Scan for the cell matching the given text and deliver its [x, y] coordinate at center. 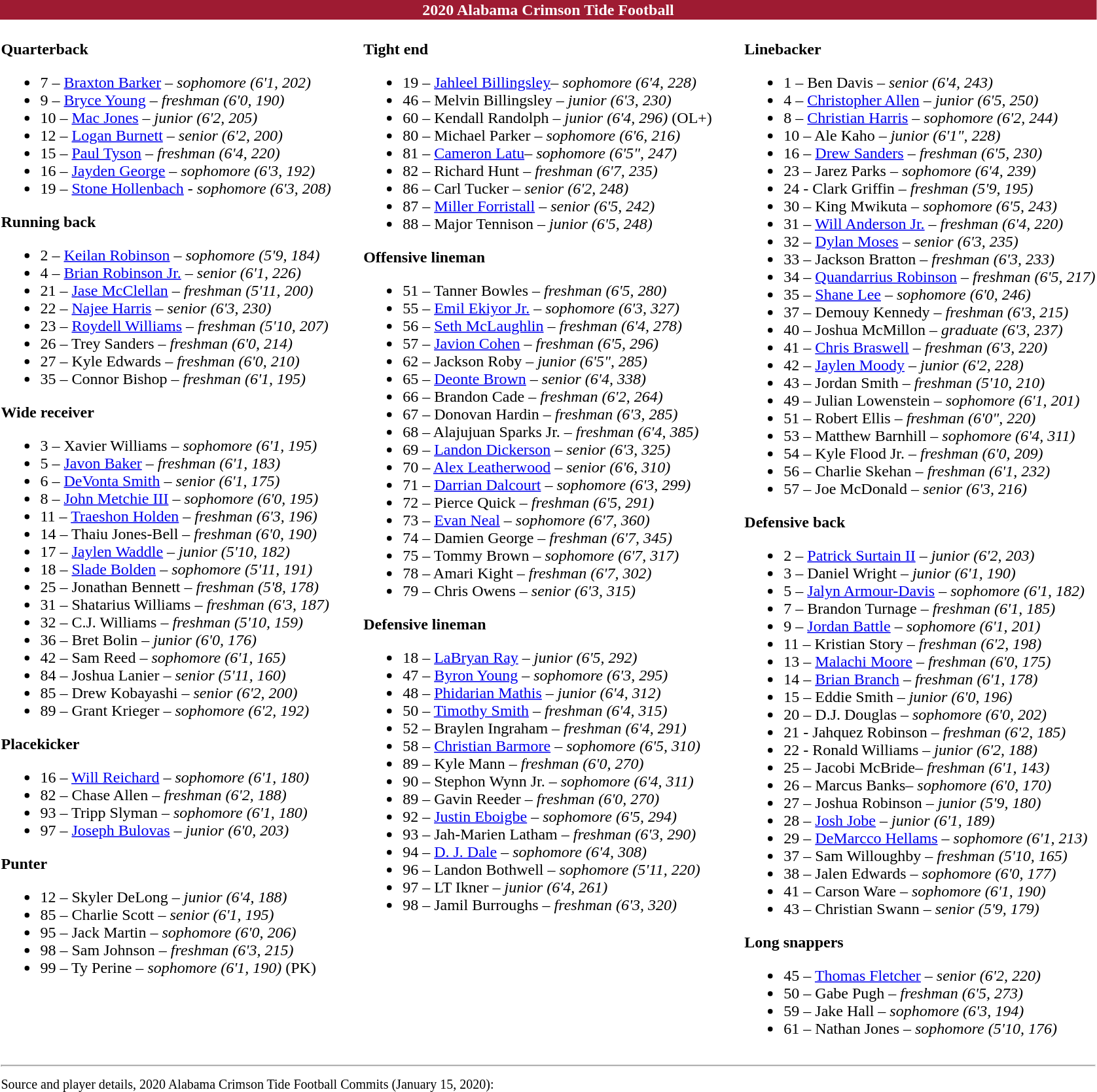
2020 Alabama Crimson Tide Football [548, 10]
